Search for the cell housing the specified text and yield its [x, y] center coordinate. 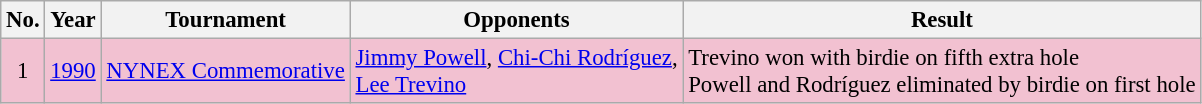
Trevino won with birdie on fifth extra holePowell and Rodríguez eliminated by birdie on first hole [942, 72]
No. [23, 20]
NYNEX Commemorative [226, 72]
Result [942, 20]
1990 [73, 72]
Jimmy Powell, Chi-Chi Rodríguez, Lee Trevino [516, 72]
Tournament [226, 20]
Year [73, 20]
Opponents [516, 20]
1 [23, 72]
